Find where the given text appears and provide that cell's center as [x, y] coordinate. 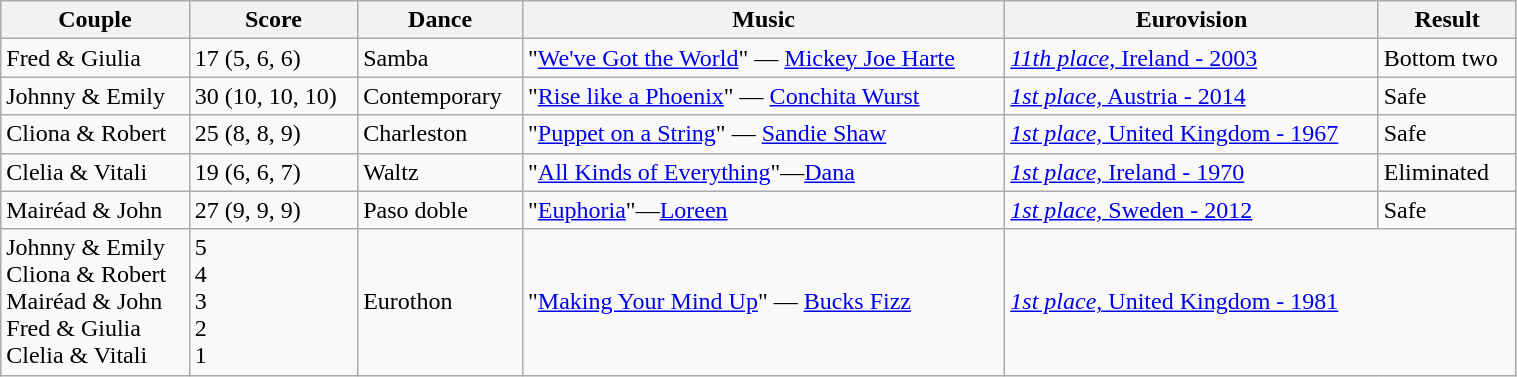
Johnny & EmilyCliona & RobertMairéad & JohnFred & GiuliaClelia & Vitali [95, 302]
Fred & Giulia [95, 58]
"Making Your Mind Up" — Bucks Fizz [764, 302]
Samba [440, 58]
54321 [274, 302]
27 (9, 9, 9) [274, 210]
Johnny & Emily [95, 96]
Music [764, 20]
Cliona & Robert [95, 134]
Clelia & Vitali [95, 172]
1st place, Austria - 2014 [1192, 96]
Eliminated [1447, 172]
Waltz [440, 172]
1st place, Sweden - 2012 [1192, 210]
Score [274, 20]
Eurovision [1192, 20]
Dance [440, 20]
Charleston [440, 134]
"We've Got the World" — Mickey Joe Harte [764, 58]
25 (8, 8, 9) [274, 134]
19 (6, 6, 7) [274, 172]
Result [1447, 20]
"Euphoria"—Loreen [764, 210]
Contemporary [440, 96]
Couple [95, 20]
"Rise like a Phoenix" — Conchita Wurst [764, 96]
30 (10, 10, 10) [274, 96]
"Puppet on a String" — Sandie Shaw [764, 134]
1st place, United Kingdom - 1981 [1260, 302]
11th place, Ireland - 2003 [1192, 58]
Eurothon [440, 302]
Mairéad & John [95, 210]
1st place, Ireland - 1970 [1192, 172]
17 (5, 6, 6) [274, 58]
1st place, United Kingdom - 1967 [1192, 134]
Bottom two [1447, 58]
Paso doble [440, 210]
"All Kinds of Everything"—Dana [764, 172]
